Scan for the cell matching the given text and deliver its (X, Y) coordinate at center. 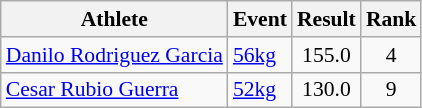
52kg (260, 90)
Result (326, 19)
Athlete (114, 19)
Cesar Rubio Guerra (114, 90)
Danilo Rodriguez Garcia (114, 55)
130.0 (326, 90)
56kg (260, 55)
4 (392, 55)
155.0 (326, 55)
Event (260, 19)
9 (392, 90)
Rank (392, 19)
